For the text-containing cell, return its midpoint in [x, y] coordinate format. 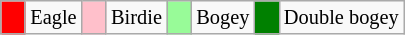
Birdie [136, 17]
Double bogey [342, 17]
Eagle [53, 17]
Bogey [222, 17]
